Determine the (x, y) coordinate at the center of the cell enclosing the given text.  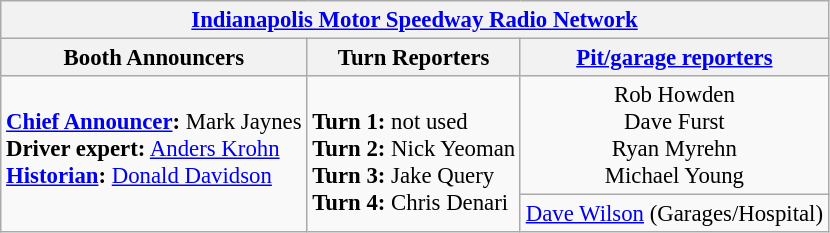
Pit/garage reporters (674, 58)
Booth Announcers (154, 58)
Turn Reporters (414, 58)
Indianapolis Motor Speedway Radio Network (415, 20)
Turn 1: not used Turn 2: Nick Yeoman Turn 3: Jake Query Turn 4: Chris Denari (414, 154)
Dave Wilson (Garages/Hospital) (674, 214)
Chief Announcer: Mark Jaynes Driver expert: Anders Krohn Historian: Donald Davidson (154, 154)
Rob HowdenDave FurstRyan MyrehnMichael Young (674, 136)
